Determine the [X, Y] coordinate at the center of the cell enclosing the given text.  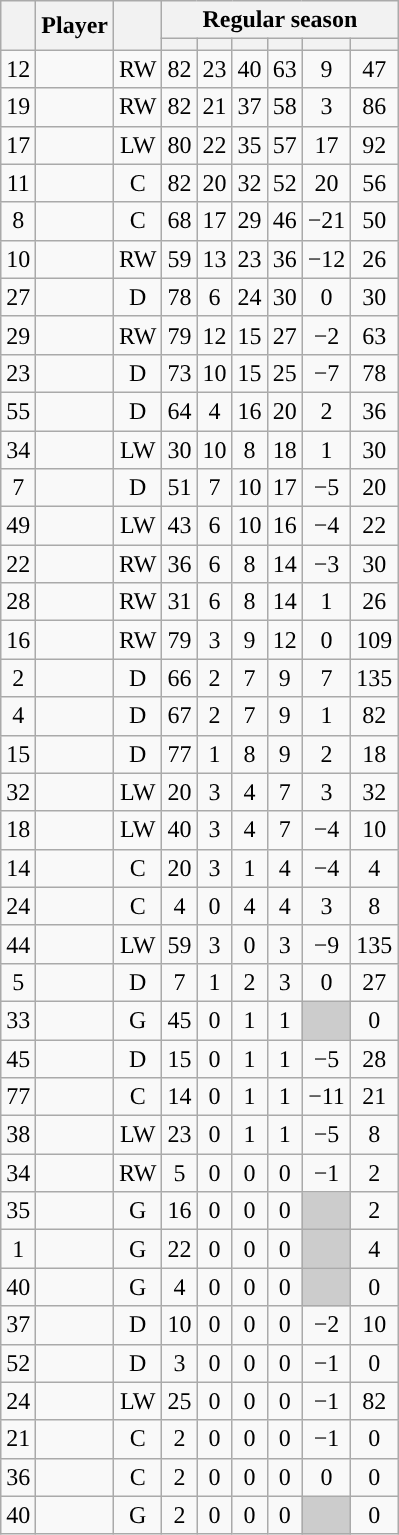
66 [180, 678]
80 [180, 145]
51 [180, 488]
67 [180, 716]
31 [180, 602]
73 [180, 373]
−12 [326, 259]
64 [180, 411]
109 [374, 640]
11 [18, 183]
−3 [326, 564]
92 [374, 145]
46 [284, 221]
33 [18, 1020]
47 [374, 69]
55 [18, 411]
57 [284, 145]
38 [18, 1135]
Regular season [280, 20]
−11 [326, 1097]
49 [18, 526]
44 [18, 944]
43 [180, 526]
50 [374, 221]
19 [18, 107]
−9 [326, 944]
13 [214, 259]
56 [374, 183]
86 [374, 107]
Player [75, 26]
−21 [326, 221]
58 [284, 107]
−7 [326, 373]
68 [180, 221]
